From the cell containing the given text, extract its center point as (X, Y) coordinate. 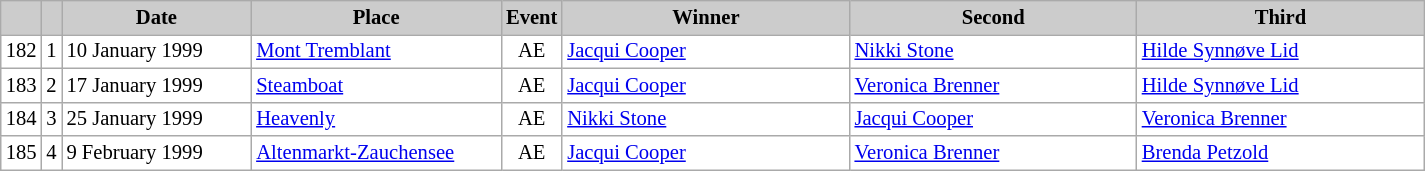
184 (22, 119)
10 January 1999 (157, 51)
Third (1280, 17)
4 (51, 153)
1 (51, 51)
185 (22, 153)
Place (376, 17)
Altenmarkt-Zauchensee (376, 153)
Event (532, 17)
183 (22, 85)
182 (22, 51)
Heavenly (376, 119)
Second (994, 17)
Brenda Petzold (1280, 153)
3 (51, 119)
Mont Tremblant (376, 51)
Date (157, 17)
25 January 1999 (157, 119)
Winner (706, 17)
2 (51, 85)
9 February 1999 (157, 153)
Steamboat (376, 85)
17 January 1999 (157, 85)
